For the text-containing cell, return its midpoint in [X, Y] coordinate format. 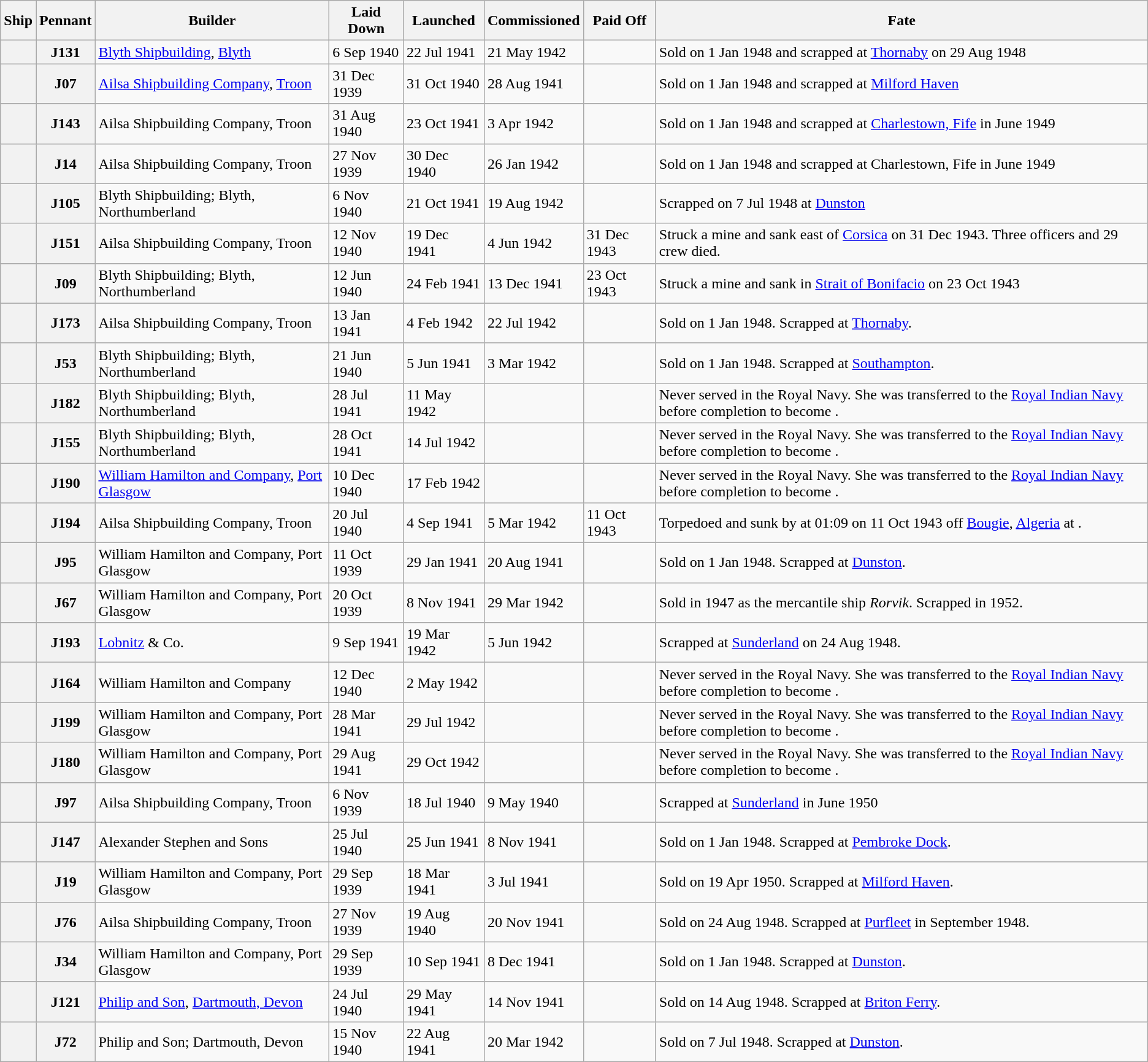
12 Nov 1940 [367, 243]
20 Oct 1939 [367, 602]
J180 [66, 762]
2 May 1942 [444, 682]
10 Dec 1940 [367, 482]
3 Mar 1942 [534, 363]
Sold on 7 Jul 1948. Scrapped at Dunston. [901, 1042]
Alexander Stephen and Sons [212, 842]
26 Jan 1942 [534, 163]
3 Apr 1942 [534, 124]
29 Aug 1941 [367, 762]
20 Nov 1941 [534, 922]
J155 [66, 443]
J173 [66, 323]
J194 [66, 523]
Sold on 14 Aug 1948. Scrapped at Briton Ferry. [901, 1001]
28 Oct 1941 [367, 443]
J121 [66, 1001]
Laid Down [367, 21]
J09 [66, 283]
Ship [18, 21]
31 Aug 1940 [367, 124]
Blyth Shipbuilding, Blyth [212, 52]
Sold in 1947 as the mercantile ship Rorvik. Scrapped in 1952. [901, 602]
J199 [66, 723]
J07 [66, 83]
25 Jun 1941 [444, 842]
9 May 1940 [534, 802]
23 Oct 1941 [444, 124]
24 Feb 1941 [444, 283]
19 Aug 1942 [534, 204]
Scrapped at Sunderland in June 1950 [901, 802]
8 Dec 1941 [534, 962]
J34 [66, 962]
J164 [66, 682]
Philip and Son; Dartmouth, Devon [212, 1042]
Sold on 19 Apr 1950. Scrapped at Milford Haven. [901, 882]
25 Jul 1940 [367, 842]
29 Jul 1942 [444, 723]
22 Jul 1942 [534, 323]
Torpedoed and sunk by at 01:09 on 11 Oct 1943 off Bougie, Algeria at . [901, 523]
14 Nov 1941 [534, 1001]
J143 [66, 124]
William Hamilton and Company [212, 682]
J67 [66, 602]
Sold on 1 Jan 1948. Scrapped at Thornaby. [901, 323]
28 Mar 1941 [367, 723]
22 Jul 1941 [444, 52]
10 Sep 1941 [444, 962]
15 Nov 1940 [367, 1042]
Commissioned [534, 21]
17 Feb 1942 [444, 482]
Paid Off [619, 21]
13 Jan 1941 [367, 323]
J131 [66, 52]
30 Dec 1940 [444, 163]
12 Dec 1940 [367, 682]
22 Aug 1941 [444, 1042]
20 Jul 1940 [367, 523]
5 Mar 1942 [534, 523]
21 Jun 1940 [367, 363]
19 Dec 1941 [444, 243]
5 Jun 1942 [534, 643]
J72 [66, 1042]
20 Aug 1941 [534, 563]
29 Oct 1942 [444, 762]
Sold on 1 Jan 1948. Scrapped at Southampton. [901, 363]
29 May 1941 [444, 1001]
J53 [66, 363]
21 May 1942 [534, 52]
5 Jun 1941 [444, 363]
4 Feb 1942 [444, 323]
Lobnitz & Co. [212, 643]
Sold on 24 Aug 1948. Scrapped at Purfleet in September 1948. [901, 922]
19 Aug 1940 [444, 922]
Pennant [66, 21]
Philip and Son, Dartmouth, Devon [212, 1001]
J76 [66, 922]
29 Jan 1941 [444, 563]
28 Jul 1941 [367, 402]
6 Nov 1939 [367, 802]
J105 [66, 204]
31 Dec 1943 [619, 243]
20 Mar 1942 [534, 1042]
31 Dec 1939 [367, 83]
18 Jul 1940 [444, 802]
J14 [66, 163]
12 Jun 1940 [367, 283]
4 Jun 1942 [534, 243]
28 Aug 1941 [534, 83]
Sold on 1 Jan 1948 and scrapped at Thornaby on 29 Aug 1948 [901, 52]
Sold on 1 Jan 1948 and scrapped at Milford Haven [901, 83]
11 May 1942 [444, 402]
4 Sep 1941 [444, 523]
J147 [66, 842]
Sold on 1 Jan 1948. Scrapped at Pembroke Dock. [901, 842]
J193 [66, 643]
6 Sep 1940 [367, 52]
19 Mar 1942 [444, 643]
3 Jul 1941 [534, 882]
Launched [444, 21]
24 Jul 1940 [367, 1001]
31 Oct 1940 [444, 83]
11 Oct 1943 [619, 523]
J182 [66, 402]
23 Oct 1943 [619, 283]
13 Dec 1941 [534, 283]
11 Oct 1939 [367, 563]
Builder [212, 21]
J151 [66, 243]
Scrapped at Sunderland on 24 Aug 1948. [901, 643]
J95 [66, 563]
Fate [901, 21]
J190 [66, 482]
18 Mar 1941 [444, 882]
29 Mar 1942 [534, 602]
Struck a mine and sank in Strait of Bonifacio on 23 Oct 1943 [901, 283]
21 Oct 1941 [444, 204]
6 Nov 1940 [367, 204]
J97 [66, 802]
Struck a mine and sank east of Corsica on 31 Dec 1943. Three officers and 29 crew died. [901, 243]
Scrapped on 7 Jul 1948 at Dunston [901, 204]
14 Jul 1942 [444, 443]
9 Sep 1941 [367, 643]
J19 [66, 882]
